For the text-containing cell, return its midpoint in (X, Y) coordinate format. 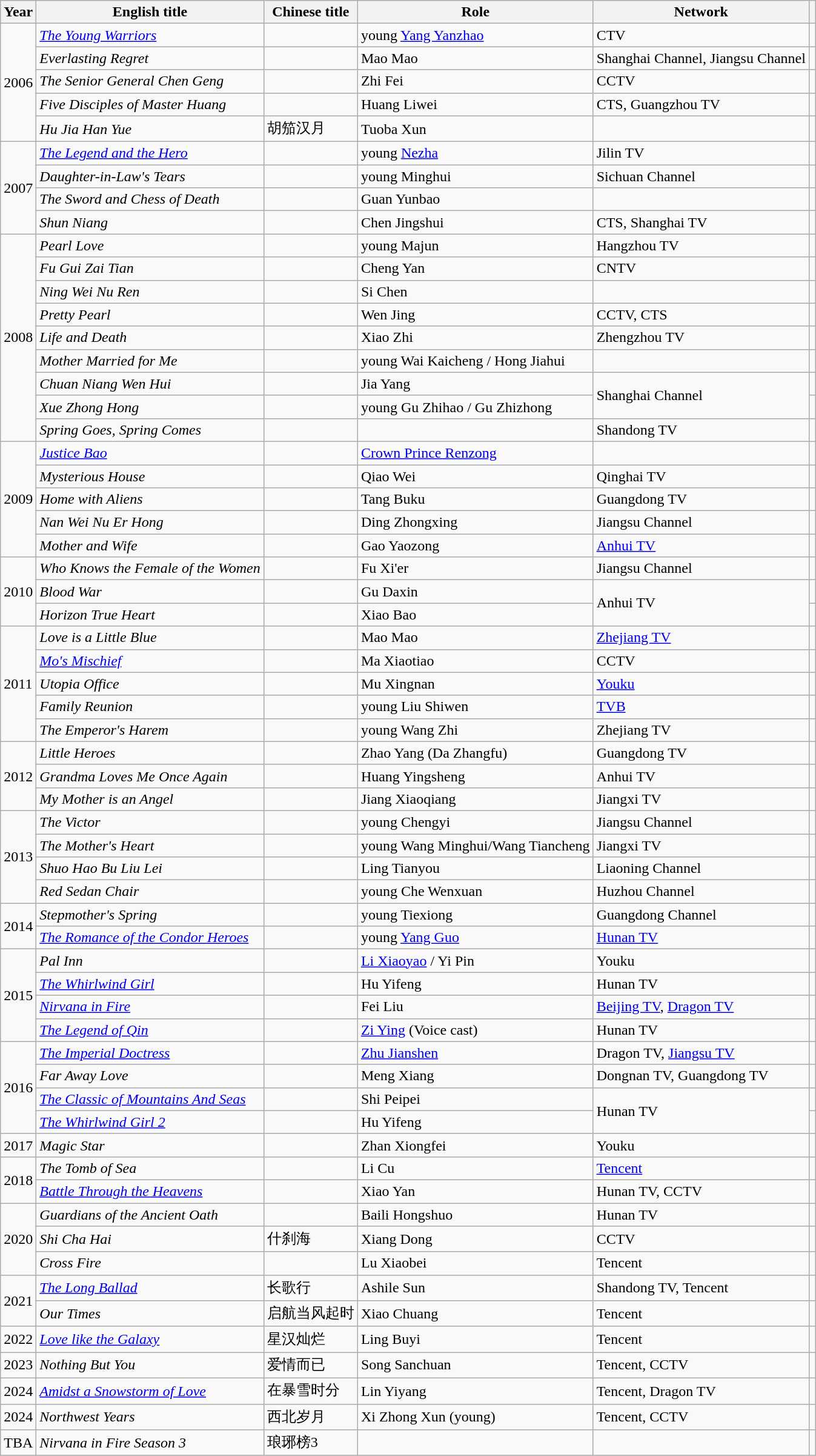
Ding Zhongxing (475, 523)
Utopia Office (150, 684)
The Young Warriors (150, 35)
Fu Gui Zai Tian (150, 269)
Ma Xiaotiao (475, 661)
Shanghai Channel (701, 395)
什刹海 (310, 1239)
Chuan Niang Wen Hui (150, 384)
2022 (18, 1340)
Dragon TV, Jiangsu TV (701, 1053)
2007 (18, 188)
Gu Daxin (475, 592)
Huzhou Channel (701, 892)
Xiao Chuang (475, 1314)
The Imperial Doctress (150, 1053)
CTV (701, 35)
2009 (18, 499)
Year (18, 12)
The Whirlwind Girl (150, 984)
在暴雪时分 (310, 1391)
Blood War (150, 592)
Song Sanchuan (475, 1365)
Everlasting Regret (150, 58)
Li Xiaoyao / Yi Pin (475, 961)
Baili Hongshuo (475, 1214)
Ning Wei Nu Ren (150, 292)
young Minghui (475, 176)
young Wang Zhi (475, 730)
2010 (18, 592)
Shi Cha Hai (150, 1239)
Liaoning Channel (701, 869)
Ashile Sun (475, 1287)
CNTV (701, 269)
Zhengzhou TV (701, 338)
Who Knows the Female of the Women (150, 569)
Cross Fire (150, 1263)
young Yang Guo (475, 938)
Mysterious House (150, 476)
Hangzhou TV (701, 245)
Jilin TV (701, 153)
2006 (18, 82)
爱情而已 (310, 1365)
Spring Goes, Spring Comes (150, 430)
Guangdong Channel (701, 915)
Network (701, 12)
CTS, Shanghai TV (701, 222)
Nirvana in Fire (150, 1007)
Justice Bao (150, 453)
Little Heroes (150, 753)
Shanghai Channel, Jiangsu Channel (701, 58)
启航当风起时 (310, 1314)
young Che Wenxuan (475, 892)
长歌行 (310, 1287)
Xue Zhong Hong (150, 407)
Sichuan Channel (701, 176)
young Tiexiong (475, 915)
Mo's Mischief (150, 661)
The Emperor's Harem (150, 730)
Red Sedan Chair (150, 892)
Chinese title (310, 12)
The Victor (150, 822)
TVB (701, 707)
Si Chen (475, 292)
Shuo Hao Bu Liu Lei (150, 869)
The Long Ballad (150, 1287)
young Yang Yanzhao (475, 35)
The Legend of Qin (150, 1030)
Huang Yingsheng (475, 776)
Pretty Pearl (150, 315)
琅琊榜3 (310, 1443)
Xiang Dong (475, 1239)
young Majun (475, 245)
Jiang Xiaoqiang (475, 799)
星汉灿烂 (310, 1340)
2020 (18, 1239)
2013 (18, 857)
The Sword and Chess of Death (150, 199)
2017 (18, 1145)
The Romance of the Condor Heroes (150, 938)
Horizon True Heart (150, 615)
Grandma Loves Me Once Again (150, 776)
TBA (18, 1443)
Lin Yiyang (475, 1391)
Shandong TV, Tencent (701, 1287)
Xi Zhong Xun (young) (475, 1417)
Zhu Jianshen (475, 1053)
Zhao Yang (Da Zhangfu) (475, 753)
Li Cu (475, 1168)
Mother Married for Me (150, 361)
CTS, Guangzhou TV (701, 104)
young Liu Shiwen (475, 707)
Daughter-in-Law's Tears (150, 176)
Nirvana in Fire Season 3 (150, 1443)
2012 (18, 776)
The Tomb of Sea (150, 1168)
Chen Jingshui (475, 222)
Jia Yang (475, 384)
2021 (18, 1301)
Meng Xiang (475, 1076)
young Gu Zhihao / Gu Zhizhong (475, 407)
2014 (18, 926)
Qiao Wei (475, 476)
Guan Yunbao (475, 199)
young Chengyi (475, 822)
Tencent, Dragon TV (701, 1391)
Gao Yaozong (475, 546)
Our Times (150, 1314)
Northwest Years (150, 1417)
Hu Jia Han Yue (150, 129)
The Legend and the Hero (150, 153)
Guardians of the Ancient Oath (150, 1214)
Mu Xingnan (475, 684)
Fei Liu (475, 1007)
Nan Wei Nu Er Hong (150, 523)
Family Reunion (150, 707)
Zhi Fei (475, 81)
Hunan TV, CCTV (701, 1191)
Tuoba Xun (475, 129)
The Senior General Chen Geng (150, 81)
CCTV, CTS (701, 315)
Amidst a Snowstorm of Love (150, 1391)
2016 (18, 1087)
胡笳汉月 (310, 129)
Love like the Galaxy (150, 1340)
The Mother's Heart (150, 846)
Far Away Love (150, 1076)
Shun Niang (150, 222)
My Mother is an Angel (150, 799)
The Whirlwind Girl 2 (150, 1122)
Zhan Xiongfei (475, 1145)
Tang Buku (475, 499)
Pearl Love (150, 245)
Ling Tianyou (475, 869)
Nothing But You (150, 1365)
young Wang Minghui/Wang Tiancheng (475, 846)
Cheng Yan (475, 269)
Dongnan TV, Guangdong TV (701, 1076)
西北岁月 (310, 1417)
Lu Xiaobei (475, 1263)
Shi Peipei (475, 1099)
2008 (18, 338)
Pal Inn (150, 961)
young Wai Kaicheng / Hong Jiahui (475, 361)
Fu Xi'er (475, 569)
Beijing TV, Dragon TV (701, 1007)
2015 (18, 995)
Ling Buyi (475, 1340)
Huang Liwei (475, 104)
Love is a Little Blue (150, 638)
Crown Prince Renzong (475, 453)
Xiao Bao (475, 615)
Mother and Wife (150, 546)
young Nezha (475, 153)
Shandong TV (701, 430)
Magic Star (150, 1145)
Five Disciples of Master Huang (150, 104)
2018 (18, 1180)
Home with Aliens (150, 499)
Life and Death (150, 338)
Xiao Yan (475, 1191)
2011 (18, 684)
Wen Jing (475, 315)
Zi Ying (Voice cast) (475, 1030)
Xiao Zhi (475, 338)
The Classic of Mountains And Seas (150, 1099)
2023 (18, 1365)
English title (150, 12)
Qinghai TV (701, 476)
Battle Through the Heavens (150, 1191)
Stepmother's Spring (150, 915)
Role (475, 12)
